From the cell containing the given text, extract its center point as (X, Y) coordinate. 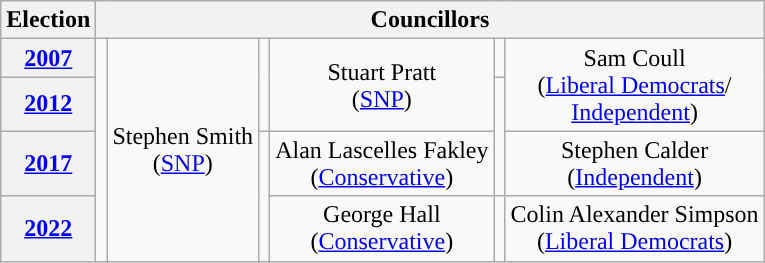
Colin Alexander Simpson(Liberal Democrats) (634, 228)
Election (48, 20)
2012 (48, 104)
2007 (48, 58)
2022 (48, 228)
Sam Coull(Liberal Democrats/Independent) (634, 85)
Alan Lascelles Fakley (Conservative) (382, 164)
Councillors (430, 20)
Stephen Smith(SNP) (183, 150)
George Hall (Conservative) (382, 228)
Stephen Calder(Independent) (634, 164)
Stuart Pratt(SNP) (382, 85)
2017 (48, 164)
